Find where the given text appears and provide that cell's center as (X, Y) coordinate. 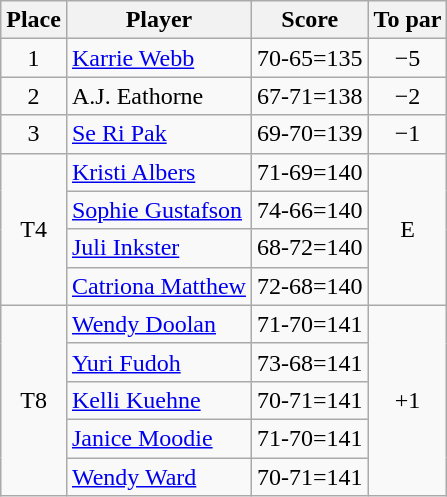
68-72=140 (310, 248)
Player (158, 20)
Se Ri Pak (158, 134)
+1 (408, 400)
2 (34, 96)
Wendy Doolan (158, 324)
Catriona Matthew (158, 286)
Janice Moodie (158, 438)
69-70=139 (310, 134)
72-68=140 (310, 286)
E (408, 229)
73-68=141 (310, 362)
Juli Inkster (158, 248)
3 (34, 134)
To par (408, 20)
74-66=140 (310, 210)
−5 (408, 58)
67-71=138 (310, 96)
−1 (408, 134)
Karrie Webb (158, 58)
1 (34, 58)
−2 (408, 96)
70-65=135 (310, 58)
Yuri Fudoh (158, 362)
Score (310, 20)
Wendy Ward (158, 477)
Kristi Albers (158, 172)
T8 (34, 400)
T4 (34, 229)
Place (34, 20)
Kelli Kuehne (158, 400)
A.J. Eathorne (158, 96)
Sophie Gustafson (158, 210)
71-69=140 (310, 172)
